Find where the given text appears and provide that cell's center as (X, Y) coordinate. 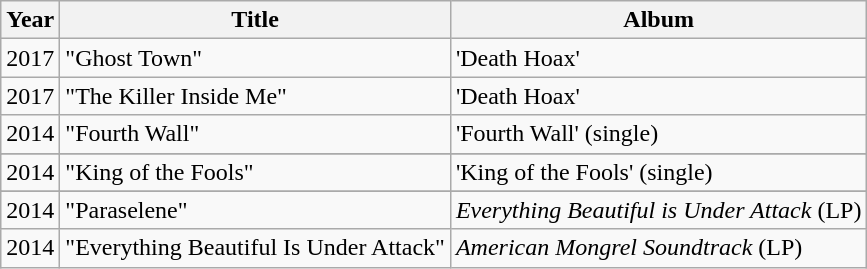
Title (256, 20)
Year (30, 20)
"Everything Beautiful Is Under Attack" (256, 248)
"Ghost Town" (256, 58)
"King of the Fools" (256, 172)
American Mongrel Soundtrack (LP) (658, 248)
'Fourth Wall' (single) (658, 134)
"Fourth Wall" (256, 134)
Everything Beautiful is Under Attack (LP) (658, 210)
'King of the Fools' (single) (658, 172)
"The Killer Inside Me" (256, 96)
"Paraselene" (256, 210)
Album (658, 20)
